Output the (X, Y) coordinate of the center of the cell containing the given text.  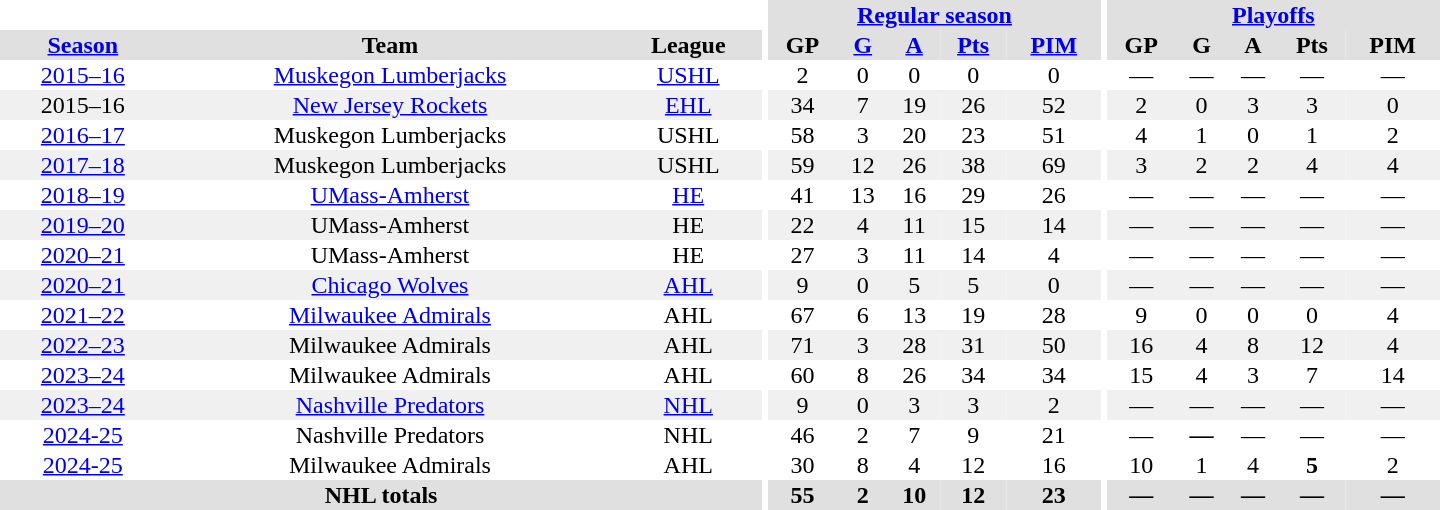
2016–17 (83, 135)
69 (1054, 165)
21 (1054, 435)
41 (802, 195)
59 (802, 165)
League (688, 45)
52 (1054, 105)
6 (862, 315)
22 (802, 225)
58 (802, 135)
55 (802, 495)
29 (974, 195)
Season (83, 45)
20 (914, 135)
New Jersey Rockets (390, 105)
31 (974, 345)
NHL totals (381, 495)
Playoffs (1274, 15)
60 (802, 375)
2017–18 (83, 165)
50 (1054, 345)
2021–22 (83, 315)
Chicago Wolves (390, 285)
27 (802, 255)
2018–19 (83, 195)
2019–20 (83, 225)
51 (1054, 135)
EHL (688, 105)
67 (802, 315)
30 (802, 465)
46 (802, 435)
Regular season (934, 15)
38 (974, 165)
71 (802, 345)
Team (390, 45)
2022–23 (83, 345)
